From the cell containing the given text, extract its center point as [x, y] coordinate. 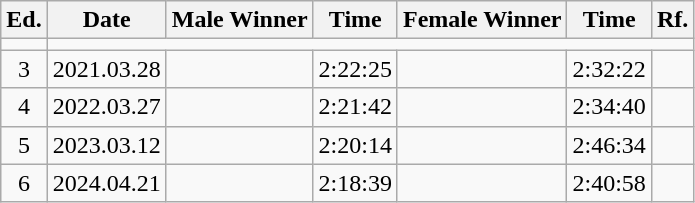
2:20:14 [355, 145]
3 [24, 69]
2023.03.12 [106, 145]
Female Winner [482, 20]
Ed. [24, 20]
Date [106, 20]
2:34:40 [609, 107]
Male Winner [240, 20]
2:40:58 [609, 183]
2:46:34 [609, 145]
2024.04.21 [106, 183]
2:21:42 [355, 107]
2021.03.28 [106, 69]
2022.03.27 [106, 107]
6 [24, 183]
5 [24, 145]
2:32:22 [609, 69]
4 [24, 107]
2:18:39 [355, 183]
2:22:25 [355, 69]
Rf. [672, 20]
